Return [X, Y] of the center of cell containing provided text 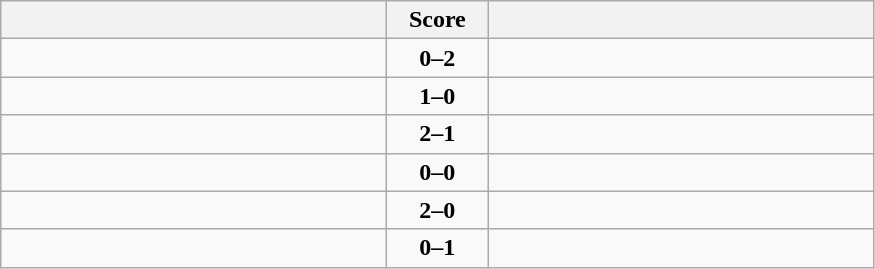
0–1 [438, 248]
2–0 [438, 210]
1–0 [438, 96]
0–0 [438, 172]
2–1 [438, 134]
0–2 [438, 58]
Score [438, 20]
